Determine the [X, Y] coordinate at the center of the cell enclosing the given text.  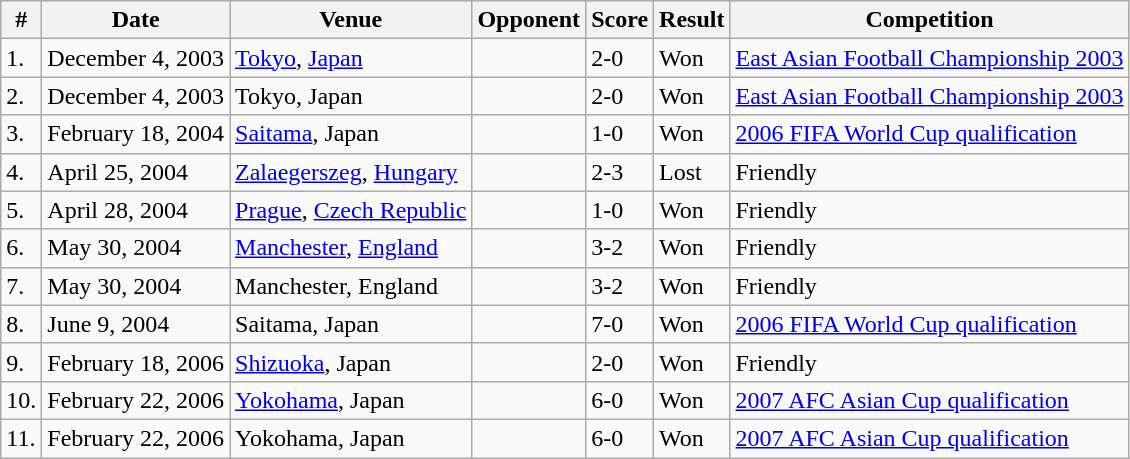
February 18, 2004 [136, 134]
April 28, 2004 [136, 210]
Competition [930, 20]
Prague, Czech Republic [351, 210]
Date [136, 20]
10. [22, 400]
February 18, 2006 [136, 362]
3. [22, 134]
Shizuoka, Japan [351, 362]
4. [22, 172]
5. [22, 210]
Result [692, 20]
Score [620, 20]
11. [22, 438]
7-0 [620, 324]
# [22, 20]
8. [22, 324]
Lost [692, 172]
Venue [351, 20]
April 25, 2004 [136, 172]
June 9, 2004 [136, 324]
Opponent [529, 20]
2-3 [620, 172]
1. [22, 58]
9. [22, 362]
Zalaegerszeg, Hungary [351, 172]
7. [22, 286]
6. [22, 248]
2. [22, 96]
